Pinpoint the cell where the given text exists, returning its (x, y) midpoint coordinate. 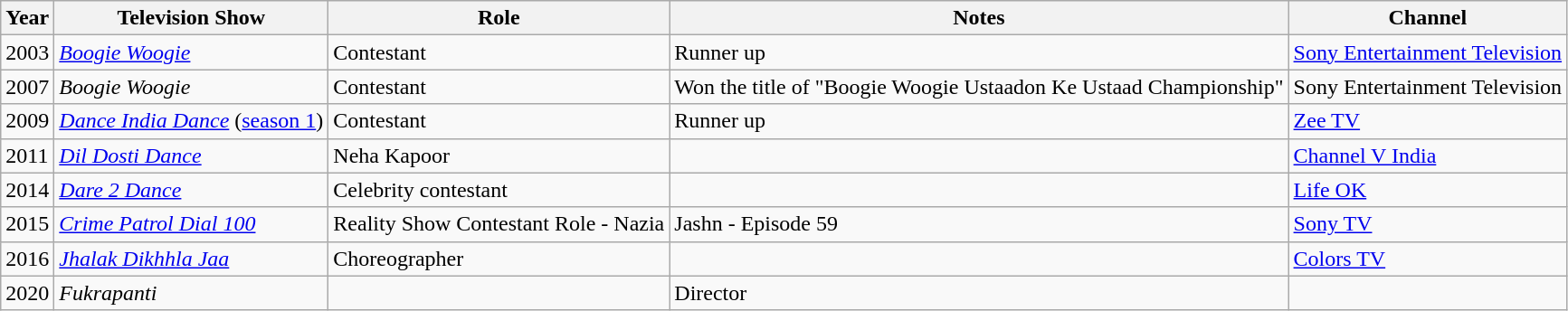
Television Show (192, 18)
Life OK (1428, 190)
Dil Dosti Dance (192, 155)
2020 (27, 293)
Channel (1428, 18)
2016 (27, 259)
Dance India Dance (season 1) (192, 121)
Won the title of "Boogie Woogie Ustaadon Ke Ustaad Championship" (979, 87)
2009 (27, 121)
2007 (27, 87)
2011 (27, 155)
Crime Patrol Dial 100 (192, 224)
Notes (979, 18)
Channel V India (1428, 155)
Sony TV (1428, 224)
Neha Kapoor (499, 155)
Fukrapanti (192, 293)
Jhalak Dikhhla Jaa (192, 259)
Choreographer (499, 259)
Celebrity contestant (499, 190)
Role (499, 18)
Jashn - Episode 59 (979, 224)
2014 (27, 190)
2003 (27, 52)
Zee TV (1428, 121)
Year (27, 18)
Director (979, 293)
Colors TV (1428, 259)
Reality Show Contestant Role - Nazia (499, 224)
2015 (27, 224)
Dare 2 Dance (192, 190)
